For the text-containing cell, return its midpoint in (X, Y) coordinate format. 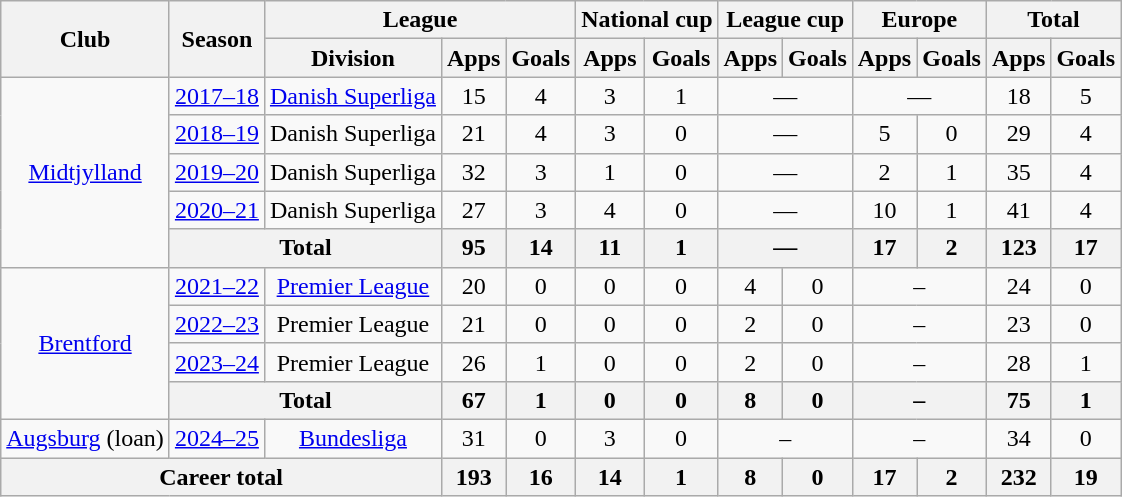
35 (1018, 172)
Division (352, 58)
29 (1018, 134)
24 (1018, 286)
2021–22 (216, 286)
National cup (647, 20)
11 (610, 248)
2018–19 (216, 134)
Season (216, 39)
2017–18 (216, 96)
27 (473, 210)
67 (473, 400)
Augsburg (loan) (86, 438)
Bundesliga (352, 438)
15 (473, 96)
31 (473, 438)
28 (1018, 362)
League (420, 20)
41 (1018, 210)
95 (473, 248)
2022–23 (216, 324)
10 (884, 210)
34 (1018, 438)
16 (541, 477)
Career total (222, 477)
32 (473, 172)
123 (1018, 248)
193 (473, 477)
2020–21 (216, 210)
75 (1018, 400)
2019–20 (216, 172)
Midtjylland (86, 172)
20 (473, 286)
Brentford (86, 343)
26 (473, 362)
Club (86, 39)
232 (1018, 477)
2023–24 (216, 362)
23 (1018, 324)
18 (1018, 96)
League cup (785, 20)
19 (1086, 477)
2024–25 (216, 438)
Europe (919, 20)
